Determine the [X, Y] coordinate at the center of the cell enclosing the given text.  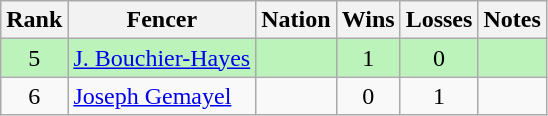
J. Bouchier-Hayes [162, 58]
5 [34, 58]
Notes [512, 20]
Nation [296, 20]
Rank [34, 20]
Wins [368, 20]
Losses [439, 20]
Fencer [162, 20]
Joseph Gemayel [162, 96]
6 [34, 96]
